Extract the (X, Y) coordinate from the center of the cell holding the provided text.  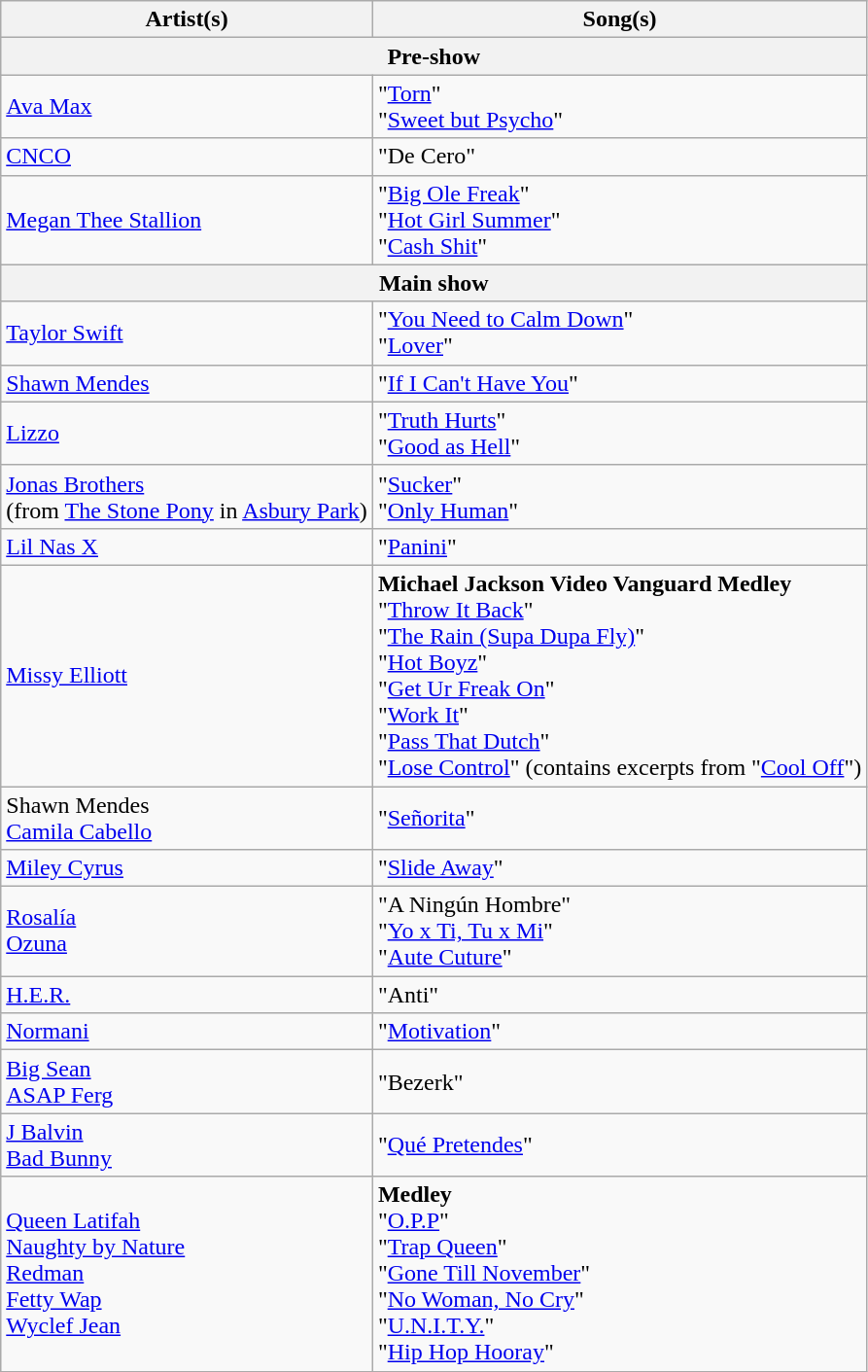
"Slide Away" (619, 868)
Shawn Mendes (187, 383)
Pre-show (434, 56)
"You Need to Calm Down""Lover" (619, 333)
"Bezerk" (619, 1081)
"Motivation" (619, 1032)
"Torn""Sweet but Psycho" (619, 107)
Artist(s) (187, 19)
Queen LatifahNaughty by NatureRedmanFetty WapWyclef Jean (187, 1274)
Song(s) (619, 19)
Normani (187, 1032)
"If I Can't Have You" (619, 383)
Missy Elliott (187, 675)
Jonas Brothers(from The Stone Pony in Asbury Park) (187, 496)
Miley Cyrus (187, 868)
Taylor Swift (187, 333)
Big SeanASAP Ferg (187, 1081)
"Anti" (619, 995)
"Panini" (619, 546)
J BalvinBad Bunny (187, 1145)
RosalíaOzuna (187, 932)
"De Cero" (619, 157)
"Qué Pretendes" (619, 1145)
"Big Ole Freak""Hot Girl Summer""Cash Shit" (619, 220)
"Truth Hurts""Good as Hell" (619, 434)
Lizzo (187, 434)
Shawn MendesCamila Cabello (187, 817)
Lil Nas X (187, 546)
"Sucker""Only Human" (619, 496)
"Señorita" (619, 817)
Megan Thee Stallion (187, 220)
Ava Max (187, 107)
H.E.R. (187, 995)
Medley"O.P.P""Trap Queen""Gone Till November""No Woman, No Cry""U.N.I.T.Y.""Hip Hop Hooray" (619, 1274)
Main show (434, 283)
"A Ningún Hombre""Yo x Ti, Tu x Mi""Aute Cuture" (619, 932)
CNCO (187, 157)
